Find where the given text appears and provide that cell's center as [X, Y] coordinate. 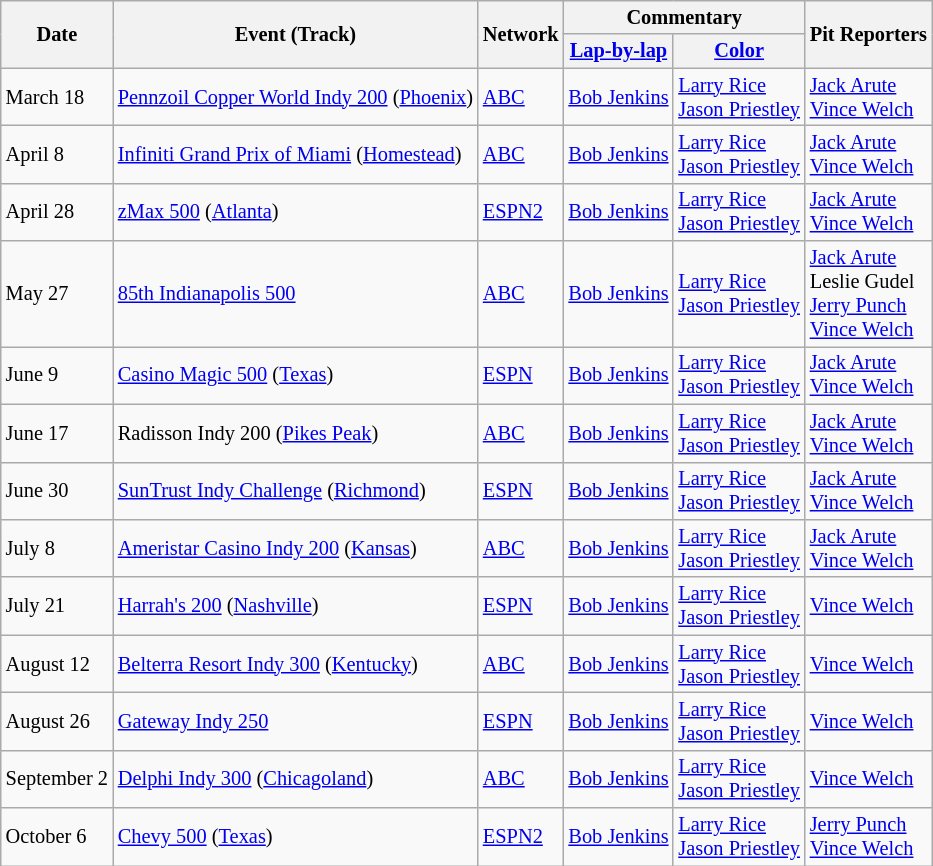
Casino Magic 500 (Texas) [296, 375]
June 17 [57, 433]
March 18 [57, 97]
August 26 [57, 721]
May 27 [57, 294]
Harrah's 200 (Nashville) [296, 606]
Pennzoil Copper World Indy 200 (Phoenix) [296, 97]
Event (Track) [296, 34]
September 2 [57, 779]
July 8 [57, 548]
April 28 [57, 212]
June 30 [57, 491]
85th Indianapolis 500 [296, 294]
August 12 [57, 664]
Jerry PunchVince Welch [868, 837]
June 9 [57, 375]
Jack AruteLeslie GudelJerry PunchVince Welch [868, 294]
April 8 [57, 154]
Belterra Resort Indy 300 (Kentucky) [296, 664]
October 6 [57, 837]
Gateway Indy 250 [296, 721]
Pit Reporters [868, 34]
Infiniti Grand Prix of Miami (Homestead) [296, 154]
July 21 [57, 606]
Network [521, 34]
Ameristar Casino Indy 200 (Kansas) [296, 548]
Date [57, 34]
Lap-by-lap [618, 51]
Chevy 500 (Texas) [296, 837]
Radisson Indy 200 (Pikes Peak) [296, 433]
Delphi Indy 300 (Chicagoland) [296, 779]
zMax 500 (Atlanta) [296, 212]
Commentary [684, 17]
Color [738, 51]
SunTrust Indy Challenge (Richmond) [296, 491]
